Find where the given text appears and provide that cell's center as [X, Y] coordinate. 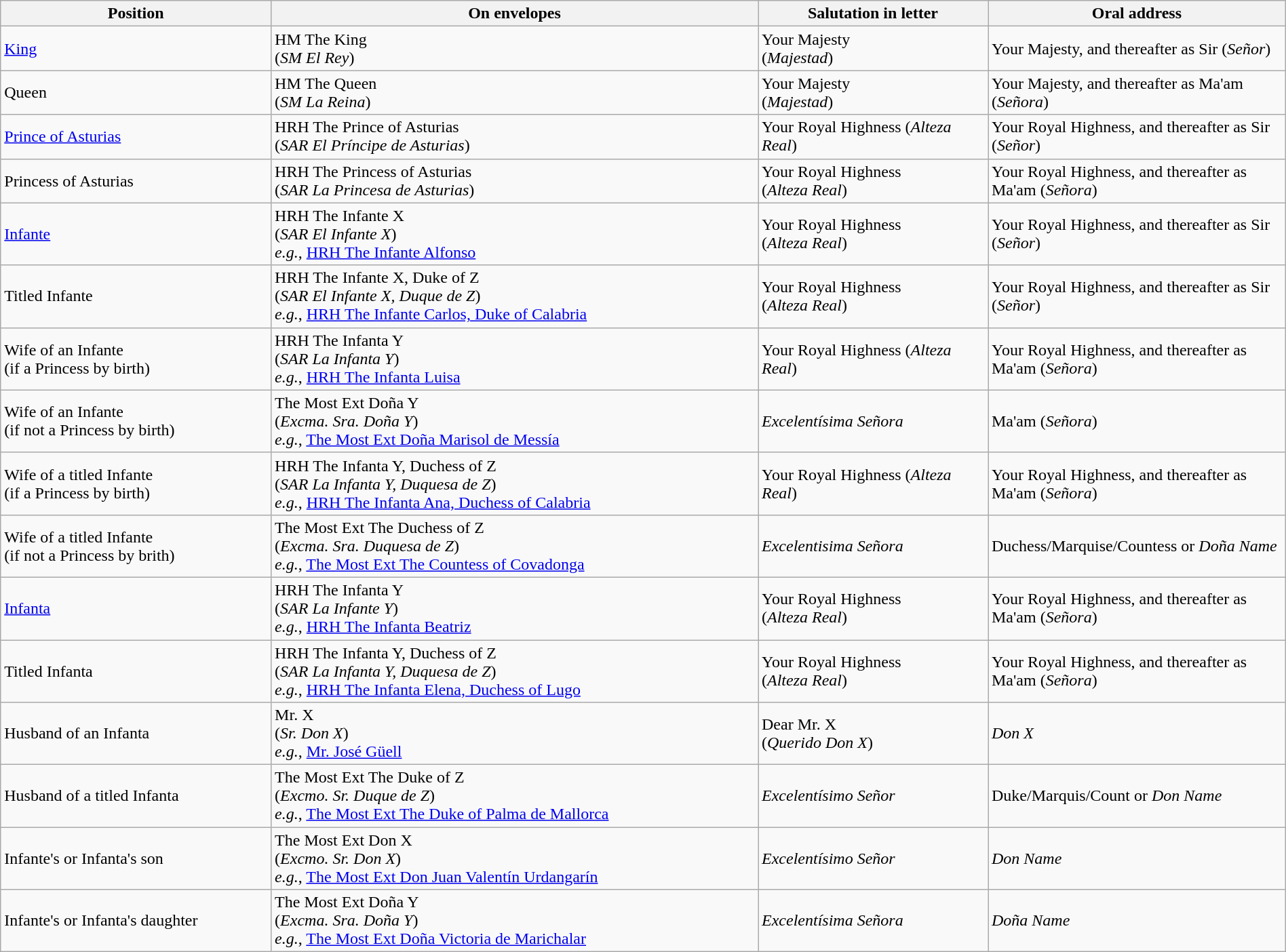
HRH The Infante X, Duke of Z(SAR El Infante X, Duque de Z)e.g., HRH The Infante Carlos, Duke of Calabria [515, 296]
Your Majesty, and thereafter as Sir (Señor) [1137, 49]
HRH The Infanta Y, Duchess of Z(SAR La Infanta Y, Duquesa de Z)e.g., HRH The Infanta Ana, Duchess of Calabria [515, 483]
Wife of an Infante(if a Princess by birth) [136, 359]
Wife of a titled Infante(if not a Princess by brith) [136, 546]
Infante's or Infanta's son [136, 858]
Infanta [136, 608]
King [136, 49]
HRH The Infante X(SAR El Infante X)e.g., HRH The Infante Alfonso [515, 234]
Titled Infante [136, 296]
Your Majesty, and thereafter as Ma'am (Señora) [1137, 92]
The Most Ext The Duchess of Z(Excma. Sra. Duquesa de Z)e.g., The Most Ext The Countess of Covadonga [515, 546]
The Most Ext Doña Y(Excma. Sra. Doña Y)e.g., The Most Ext Doña Victoria de Marichalar [515, 921]
Don Name [1137, 858]
Doña Name [1137, 921]
Salutation in letter [874, 14]
Duke/Marquis/Count or Don Name [1137, 796]
Don X [1137, 734]
Infante [136, 234]
HRH The Princess of Asturias(SAR La Princesa de Asturias) [515, 180]
Mr. X(Sr. Don X)e.g., Mr. José Güell [515, 734]
HRH The Infanta Y(SAR La Infanta Y)e.g., HRH The Infanta Luisa [515, 359]
HRH The Infanta Y(SAR La Infante Y)e.g., HRH The Infanta Beatriz [515, 608]
HRH The Infanta Y, Duchess of Z(SAR La Infanta Y, Duquesa de Z)e.g., HRH The Infanta Elena, Duchess of Lugo [515, 671]
Husband of a titled Infanta [136, 796]
The Most Ext Don X(Excmo. Sr. Don X)e.g., The Most Ext Don Juan Valentín Urdangarín [515, 858]
Infante's or Infanta's daughter [136, 921]
Position [136, 14]
Wife of a titled Infante(if a Princess by birth) [136, 483]
Duchess/Marquise/Countess or Doña Name [1137, 546]
Husband of an Infanta [136, 734]
HM The Queen(SM La Reina) [515, 92]
Ma'am (Señora) [1137, 421]
The Most Ext Doña Y(Excma. Sra. Doña Y)e.g., The Most Ext Doña Marisol de Messía [515, 421]
On envelopes [515, 14]
Prince of Asturias [136, 137]
HRH The Prince of Asturias(SAR El Príncipe de Asturias) [515, 137]
Excelentisima Señora [874, 546]
Princess of Asturias [136, 180]
Titled Infanta [136, 671]
Dear Mr. X(Querido Don X) [874, 734]
The Most Ext The Duke of Z(Excmo. Sr. Duque de Z)e.g., The Most Ext The Duke of Palma de Mallorca [515, 796]
Oral address [1137, 14]
HM The King(SM El Rey) [515, 49]
Wife of an Infante(if not a Princess by birth) [136, 421]
Queen [136, 92]
